Extract the [x, y] coordinate from the center of the cell holding the provided text.  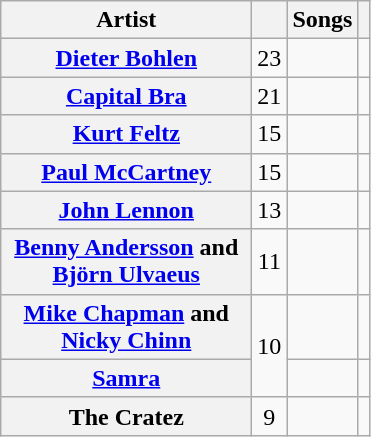
Samra [126, 378]
Mike Chapman and Nicky Chinn [126, 326]
13 [270, 210]
Dieter Bohlen [126, 58]
Songs [322, 20]
The Cratez [126, 416]
Benny Andersson and Björn Ulvaeus [126, 262]
Kurt Feltz [126, 134]
Paul McCartney [126, 172]
21 [270, 96]
Capital Bra [126, 96]
10 [270, 346]
Artist [126, 20]
11 [270, 262]
John Lennon [126, 210]
23 [270, 58]
9 [270, 416]
